Scan for the cell matching the given text and deliver its [x, y] coordinate at center. 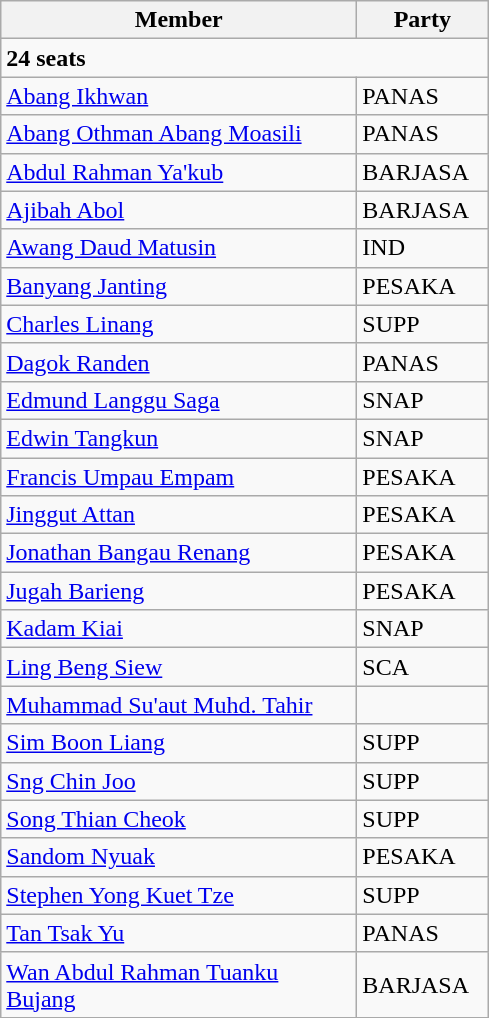
Muhammad Su'aut Muhd. Tahir [179, 705]
Jugah Barieng [179, 591]
Wan Abdul Rahman Tuanku Bujang [179, 984]
Edmund Langgu Saga [179, 400]
Charles Linang [179, 324]
Ajibah Abol [179, 210]
Jinggut Attan [179, 515]
Ling Beng Siew [179, 667]
Francis Umpau Empam [179, 477]
SCA [422, 667]
IND [422, 248]
Song Thian Cheok [179, 819]
Abdul Rahman Ya'kub [179, 172]
Jonathan Bangau Renang [179, 553]
Abang Ikhwan [179, 96]
Sng Chin Joo [179, 781]
Edwin Tangkun [179, 438]
Sim Boon Liang [179, 743]
Kadam Kiai [179, 629]
Party [422, 20]
Member [179, 20]
24 seats [244, 58]
Dagok Randen [179, 362]
Abang Othman Abang Moasili [179, 134]
Banyang Janting [179, 286]
Awang Daud Matusin [179, 248]
Tan Tsak Yu [179, 933]
Stephen Yong Kuet Tze [179, 895]
Sandom Nyuak [179, 857]
